Pinpoint the cell where the given text exists, returning its [x, y] midpoint coordinate. 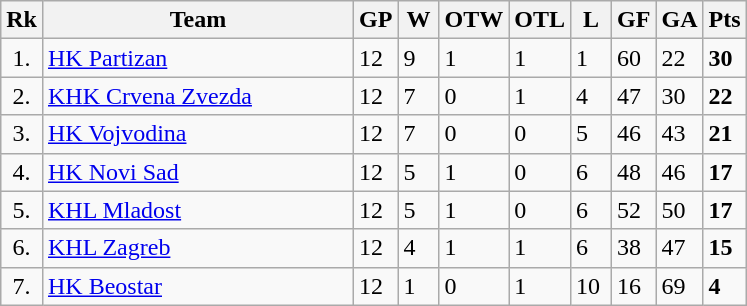
69 [680, 286]
HK Partizan [198, 58]
L [592, 20]
15 [724, 248]
21 [724, 134]
38 [634, 248]
50 [680, 210]
HK Novi Sad [198, 172]
7. [22, 286]
OTW [474, 20]
9 [418, 58]
GP [376, 20]
52 [634, 210]
10 [592, 286]
GF [634, 20]
Pts [724, 20]
16 [634, 286]
60 [634, 58]
6. [22, 248]
W [418, 20]
Rk [22, 20]
4. [22, 172]
OTL [540, 20]
2. [22, 96]
GA [680, 20]
KHL Mladost [198, 210]
HK Vojvodina [198, 134]
KHL Zagreb [198, 248]
3. [22, 134]
1. [22, 58]
43 [680, 134]
HK Beostar [198, 286]
KHK Crvena Zvezda [198, 96]
Team [198, 20]
5. [22, 210]
48 [634, 172]
